Pinpoint the cell where the given text exists, returning its (X, Y) midpoint coordinate. 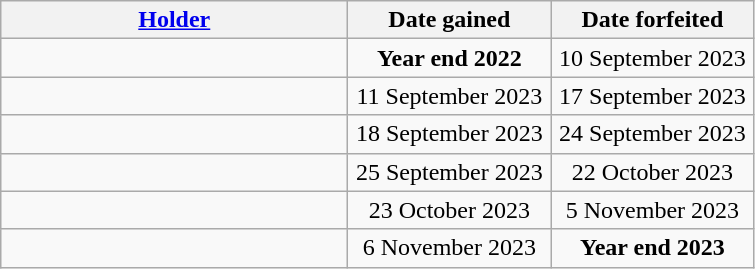
22 October 2023 (652, 172)
6 November 2023 (450, 248)
Year end 2023 (652, 248)
10 September 2023 (652, 58)
Holder (174, 20)
18 September 2023 (450, 134)
23 October 2023 (450, 210)
5 November 2023 (652, 210)
25 September 2023 (450, 172)
24 September 2023 (652, 134)
17 September 2023 (652, 96)
Date forfeited (652, 20)
Year end 2022 (450, 58)
Date gained (450, 20)
11 September 2023 (450, 96)
